Locate the cell with the specified text and output its (x, y) center coordinate. 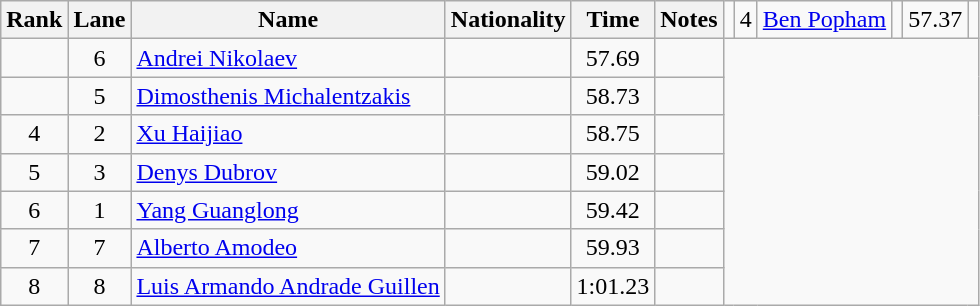
Ben Popham (824, 20)
58.73 (613, 96)
57.69 (613, 58)
59.02 (613, 172)
59.93 (613, 248)
Time (613, 20)
58.75 (613, 134)
1:01.23 (613, 286)
Xu Haijiao (288, 134)
Name (288, 20)
Notes (689, 20)
Rank (34, 20)
1 (100, 210)
Denys Dubrov (288, 172)
59.42 (613, 210)
Luis Armando Andrade Guillen (288, 286)
Andrei Nikolaev (288, 58)
2 (100, 134)
Dimosthenis Michalentzakis (288, 96)
57.37 (936, 20)
3 (100, 172)
Lane (100, 20)
Nationality (508, 20)
Alberto Amodeo (288, 248)
Yang Guanglong (288, 210)
